Locate the cell with the specified text and output its [x, y] center coordinate. 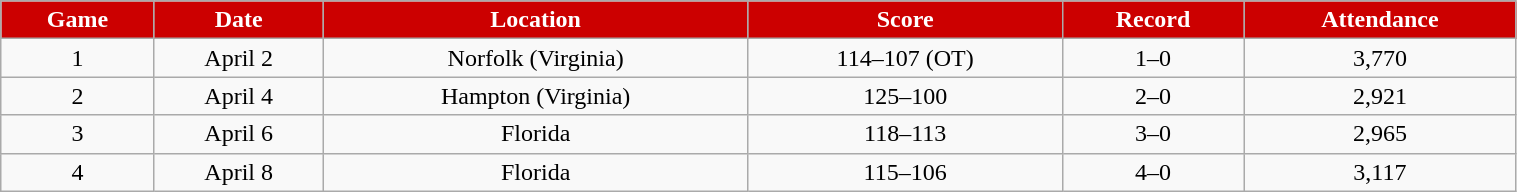
3 [78, 134]
115–106 [905, 172]
April 6 [238, 134]
3–0 [1153, 134]
1 [78, 58]
Score [905, 20]
4–0 [1153, 172]
Attendance [1380, 20]
April 2 [238, 58]
2,921 [1380, 96]
3,117 [1380, 172]
2,965 [1380, 134]
2 [78, 96]
4 [78, 172]
Location [536, 20]
2–0 [1153, 96]
April 4 [238, 96]
125–100 [905, 96]
Date [238, 20]
1–0 [1153, 58]
Norfolk (Virginia) [536, 58]
Hampton (Virginia) [536, 96]
April 8 [238, 172]
Record [1153, 20]
Game [78, 20]
3,770 [1380, 58]
118–113 [905, 134]
114–107 (OT) [905, 58]
